Return the [x, y] coordinate for the center point of the cell that contains the specified text.  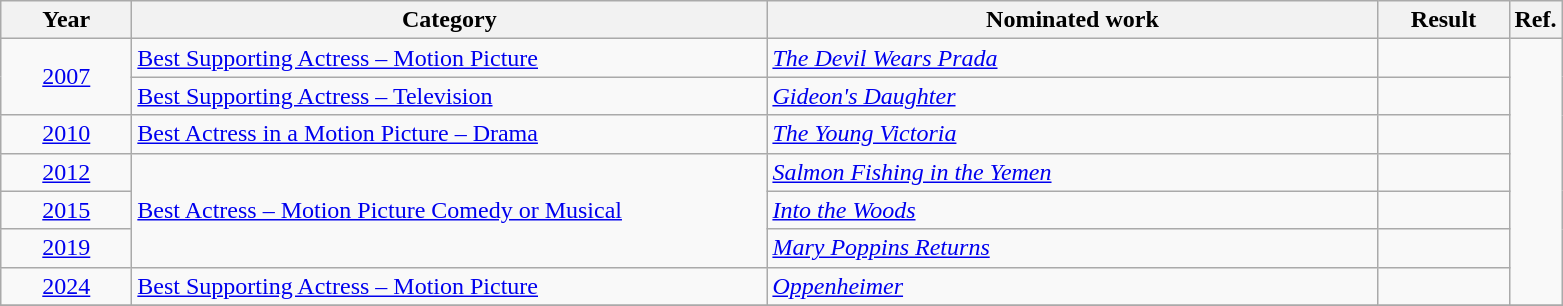
Oppenheimer [1072, 286]
Into the Woods [1072, 210]
2010 [66, 134]
Mary Poppins Returns [1072, 248]
Nominated work [1072, 20]
2007 [66, 77]
Ref. [1536, 20]
The Devil Wears Prada [1072, 58]
Best Supporting Actress – Television [450, 96]
2015 [66, 210]
Best Actress – Motion Picture Comedy or Musical [450, 210]
Best Actress in a Motion Picture – Drama [450, 134]
Result [1444, 20]
Year [66, 20]
2012 [66, 172]
2024 [66, 286]
Category [450, 20]
The Young Victoria [1072, 134]
Salmon Fishing in the Yemen [1072, 172]
Gideon's Daughter [1072, 96]
2019 [66, 248]
